For the text-containing cell, return its midpoint in [X, Y] coordinate format. 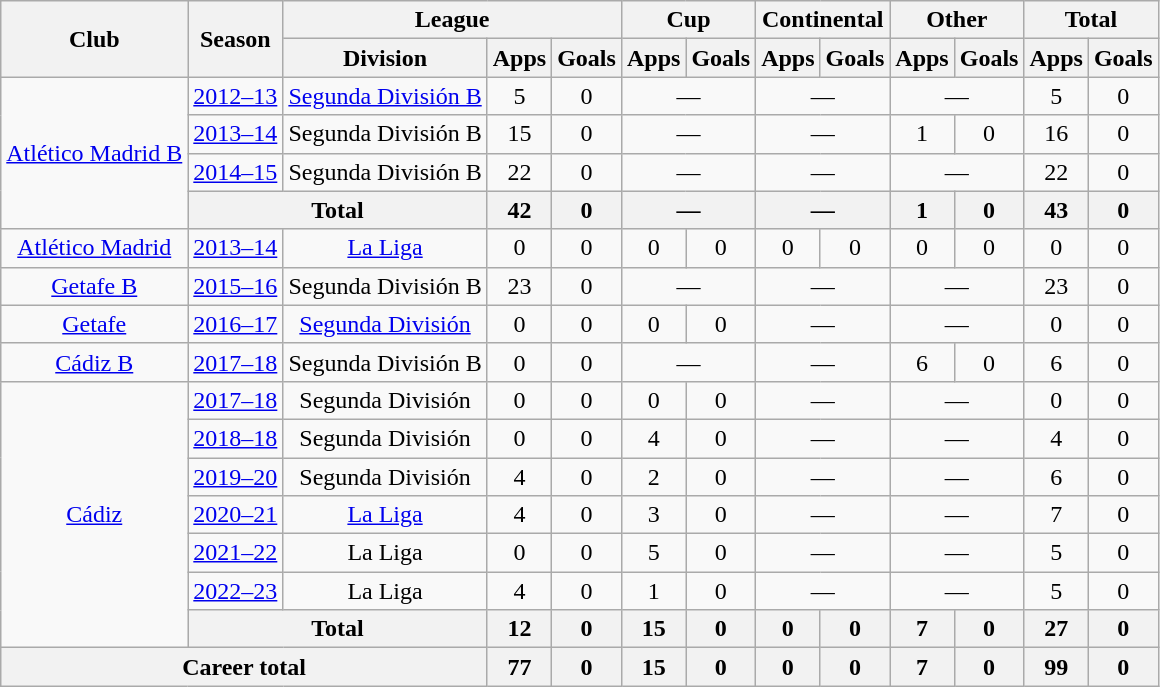
Atlético Madrid [94, 248]
2016–17 [236, 324]
2018–18 [236, 438]
99 [1056, 667]
42 [519, 210]
Getafe B [94, 286]
2 [653, 477]
43 [1056, 210]
16 [1056, 134]
Continental [823, 20]
2020–21 [236, 515]
3 [653, 515]
12 [519, 629]
Cádiz B [94, 362]
Atlético Madrid B [94, 153]
2015–16 [236, 286]
Division [385, 58]
Season [236, 39]
2019–20 [236, 477]
Cup [688, 20]
27 [1056, 629]
Cádiz [94, 514]
2022–23 [236, 591]
2014–15 [236, 172]
2021–22 [236, 553]
League [452, 20]
Getafe [94, 324]
Other [957, 20]
2012–13 [236, 96]
Career total [244, 667]
77 [519, 667]
Club [94, 39]
